Search for the cell housing the specified text and yield its [x, y] center coordinate. 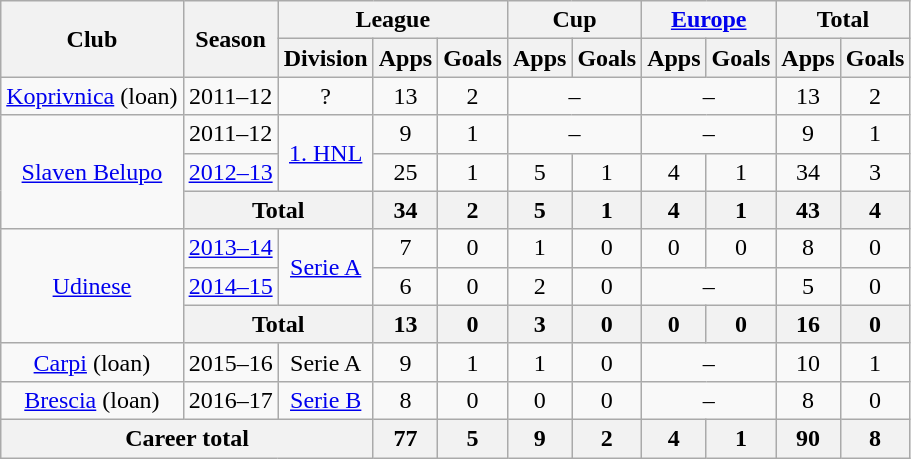
7 [405, 248]
Europe [709, 20]
Slaven Belupo [92, 172]
2014–15 [230, 286]
? [326, 96]
Carpi (loan) [92, 362]
Udinese [92, 286]
77 [405, 438]
Koprivnica (loan) [92, 96]
16 [808, 324]
Serie B [326, 400]
League [392, 20]
Career total [187, 438]
43 [808, 210]
Cup [574, 20]
90 [808, 438]
2012–13 [230, 172]
Division [326, 58]
2016–17 [230, 400]
2013–14 [230, 248]
10 [808, 362]
Brescia (loan) [92, 400]
25 [405, 172]
6 [405, 286]
Season [230, 39]
1. HNL [326, 153]
2015–16 [230, 362]
Club [92, 39]
